Provide the [x, y] coordinate of the cell's center where the given text is located.  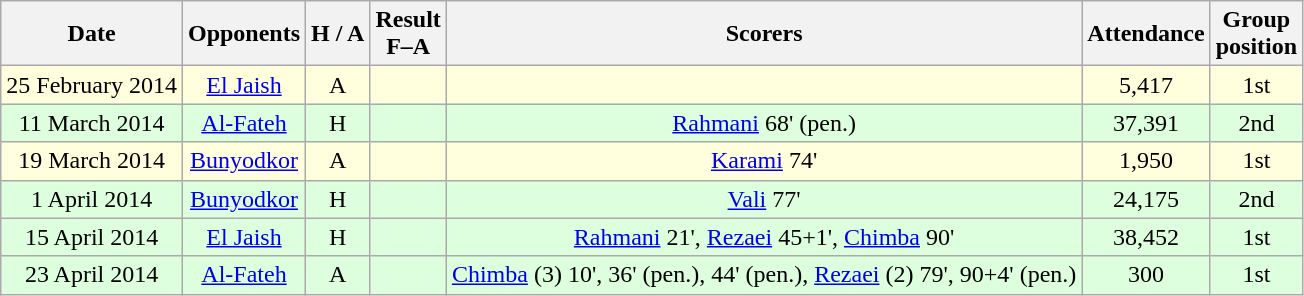
ResultF–A [408, 34]
H / A [338, 34]
19 March 2014 [92, 161]
Groupposition [1256, 34]
Scorers [764, 34]
1 April 2014 [92, 199]
38,452 [1146, 237]
23 April 2014 [92, 275]
Rahmani 21', Rezaei 45+1', Chimba 90' [764, 237]
5,417 [1146, 85]
37,391 [1146, 123]
11 March 2014 [92, 123]
24,175 [1146, 199]
Karami 74' [764, 161]
Chimba (3) 10', 36' (pen.), 44' (pen.), Rezaei (2) 79', 90+4' (pen.) [764, 275]
300 [1146, 275]
Date [92, 34]
1,950 [1146, 161]
Rahmani 68' (pen.) [764, 123]
Attendance [1146, 34]
Vali 77' [764, 199]
25 February 2014 [92, 85]
Opponents [244, 34]
15 April 2014 [92, 237]
